Output the [x, y] coordinate of the center of the cell containing the given text.  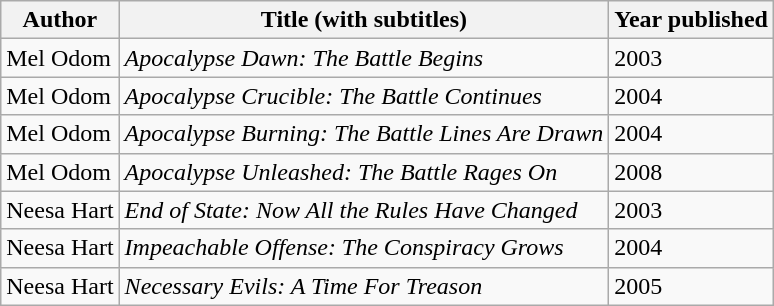
Apocalypse Dawn: The Battle Begins [364, 58]
Necessary Evils: A Time For Treason [364, 286]
Apocalypse Burning: The Battle Lines Are Drawn [364, 134]
Year published [692, 20]
2008 [692, 172]
Author [60, 20]
Apocalypse Unleashed: The Battle Rages On [364, 172]
Title (with subtitles) [364, 20]
Impeachable Offense: The Conspiracy Grows [364, 248]
End of State: Now All the Rules Have Changed [364, 210]
Apocalypse Crucible: The Battle Continues [364, 96]
2005 [692, 286]
